Locate the cell with the specified text and output its (X, Y) center coordinate. 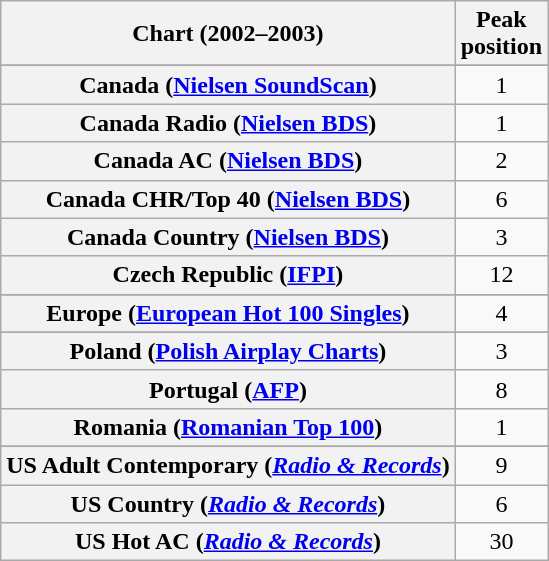
Canada CHR/Top 40 (Nielsen BDS) (228, 199)
Canada Radio (Nielsen BDS) (228, 123)
Canada Country (Nielsen BDS) (228, 237)
US Hot AC (Radio & Records) (228, 542)
4 (501, 313)
Chart (2002–2003) (228, 34)
Romania (Romanian Top 100) (228, 427)
Czech Republic (IFPI) (228, 275)
US Country (Radio & Records) (228, 503)
12 (501, 275)
8 (501, 389)
Canada (Nielsen SoundScan) (228, 85)
Canada AC (Nielsen BDS) (228, 161)
30 (501, 542)
Poland (Polish Airplay Charts) (228, 351)
US Adult Contemporary (Radio & Records) (228, 465)
9 (501, 465)
Peakposition (501, 34)
Europe (European Hot 100 Singles) (228, 313)
Portugal (AFP) (228, 389)
2 (501, 161)
